Determine the (X, Y) coordinate at the center of the cell enclosing the given text.  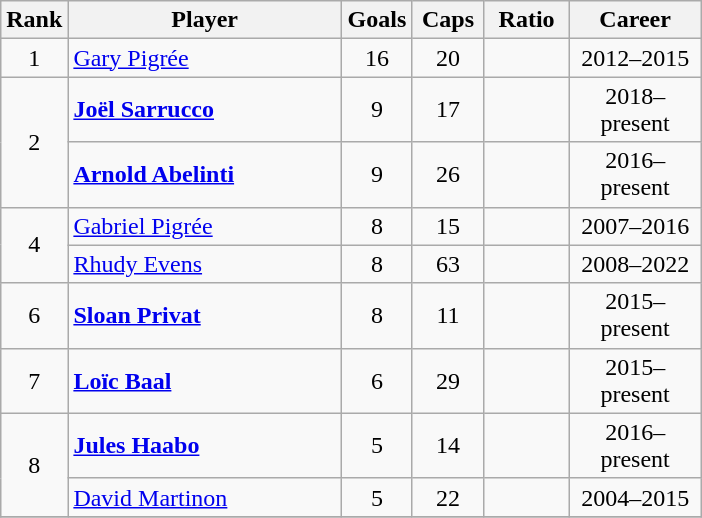
Goals (376, 20)
4 (34, 245)
2004–2015 (636, 497)
Ratio (527, 20)
David Martinon (205, 497)
Sloan Privat (205, 316)
2008–2022 (636, 264)
15 (448, 226)
16 (376, 58)
29 (448, 380)
Gary Pigrée (205, 58)
Caps (448, 20)
Rhudy Evens (205, 264)
Loïc Baal (205, 380)
Career (636, 20)
26 (448, 174)
Arnold Abelinti (205, 174)
22 (448, 497)
17 (448, 110)
Joël Sarrucco (205, 110)
Gabriel Pigrée (205, 226)
7 (34, 380)
Rank (34, 20)
2018–present (636, 110)
14 (448, 446)
63 (448, 264)
1 (34, 58)
Jules Haabo (205, 446)
2007–2016 (636, 226)
2 (34, 142)
2012–2015 (636, 58)
Player (205, 20)
20 (448, 58)
11 (448, 316)
